Return (x, y) of the center of cell containing provided text 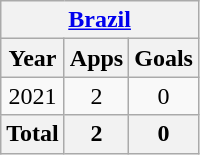
Brazil (100, 20)
2021 (33, 96)
Year (33, 58)
Total (33, 134)
Goals (164, 58)
Apps (96, 58)
